Scan for the cell matching the given text and deliver its [x, y] coordinate at center. 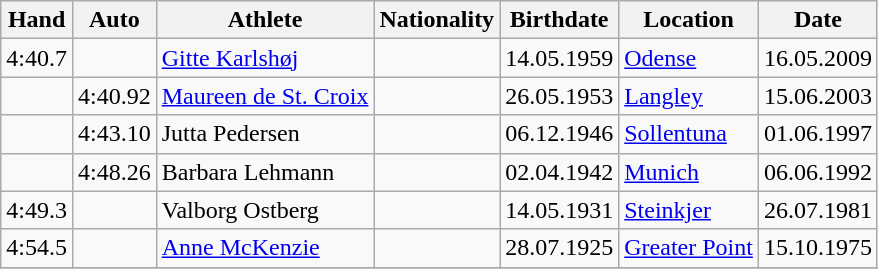
26.07.1981 [818, 210]
16.05.2009 [818, 58]
06.12.1946 [560, 134]
4:54.5 [37, 248]
14.05.1959 [560, 58]
4:40.7 [37, 58]
Athlete [265, 20]
Steinkjer [689, 210]
4:49.3 [37, 210]
28.07.1925 [560, 248]
02.04.1942 [560, 172]
Valborg Ostberg [265, 210]
26.05.1953 [560, 96]
Location [689, 20]
4:43.10 [114, 134]
14.05.1931 [560, 210]
01.06.1997 [818, 134]
Greater Point [689, 248]
4:40.92 [114, 96]
Gitte Karlshøj [265, 58]
Auto [114, 20]
15.10.1975 [818, 248]
Anne McKenzie [265, 248]
Odense [689, 58]
06.06.1992 [818, 172]
Barbara Lehmann [265, 172]
Sollentuna [689, 134]
Langley [689, 96]
Birthdate [560, 20]
Jutta Pedersen [265, 134]
Nationality [437, 20]
Munich [689, 172]
4:48.26 [114, 172]
Maureen de St. Croix [265, 96]
Hand [37, 20]
Date [818, 20]
15.06.2003 [818, 96]
